Detect which cell encompasses the target text, then output its (X, Y) center coordinate. 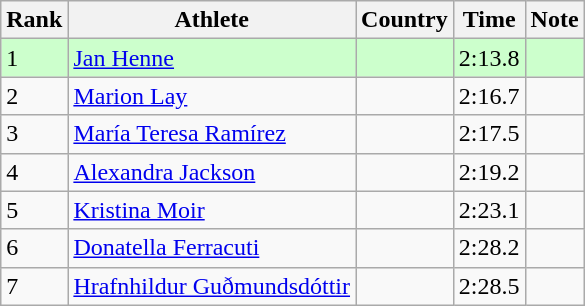
5 (34, 210)
Alexandra Jackson (212, 172)
2:17.5 (489, 134)
2 (34, 96)
Note (554, 20)
2:28.5 (489, 286)
Hrafnhildur Guðmundsdóttir (212, 286)
Athlete (212, 20)
Country (405, 20)
2:13.8 (489, 58)
Jan Henne (212, 58)
1 (34, 58)
4 (34, 172)
Donatella Ferracuti (212, 248)
2:28.2 (489, 248)
María Teresa Ramírez (212, 134)
Rank (34, 20)
Marion Lay (212, 96)
Time (489, 20)
Kristina Moir (212, 210)
6 (34, 248)
7 (34, 286)
2:23.1 (489, 210)
2:19.2 (489, 172)
3 (34, 134)
2:16.7 (489, 96)
